Return [X, Y] of the center of cell containing provided text 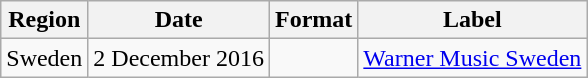
Warner Music Sweden [472, 58]
Format [313, 20]
Label [472, 20]
2 December 2016 [179, 58]
Date [179, 20]
Sweden [44, 58]
Region [44, 20]
